For the text-containing cell, return its midpoint in (X, Y) coordinate format. 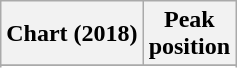
Chart (2018) (72, 34)
Peakposition (189, 34)
